Identify which cell holds the provided text, then report its [x, y] central coordinate. 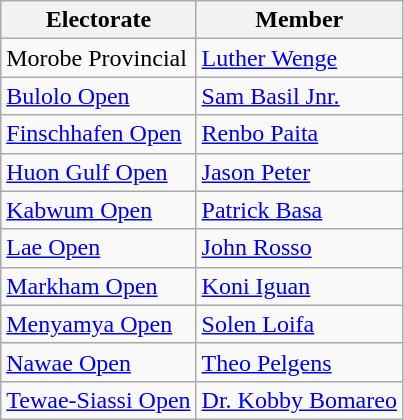
Sam Basil Jnr. [299, 96]
Jason Peter [299, 172]
Huon Gulf Open [98, 172]
Tewae-Siassi Open [98, 400]
Lae Open [98, 248]
Morobe Provincial [98, 58]
Kabwum Open [98, 210]
Patrick Basa [299, 210]
Markham Open [98, 286]
Koni Iguan [299, 286]
Theo Pelgens [299, 362]
Electorate [98, 20]
Luther Wenge [299, 58]
Renbo Paita [299, 134]
Dr. Kobby Bomareo [299, 400]
Nawae Open [98, 362]
Menyamya Open [98, 324]
Bulolo Open [98, 96]
Finschhafen Open [98, 134]
John Rosso [299, 248]
Solen Loifa [299, 324]
Member [299, 20]
